For the text-containing cell, return its midpoint in (x, y) coordinate format. 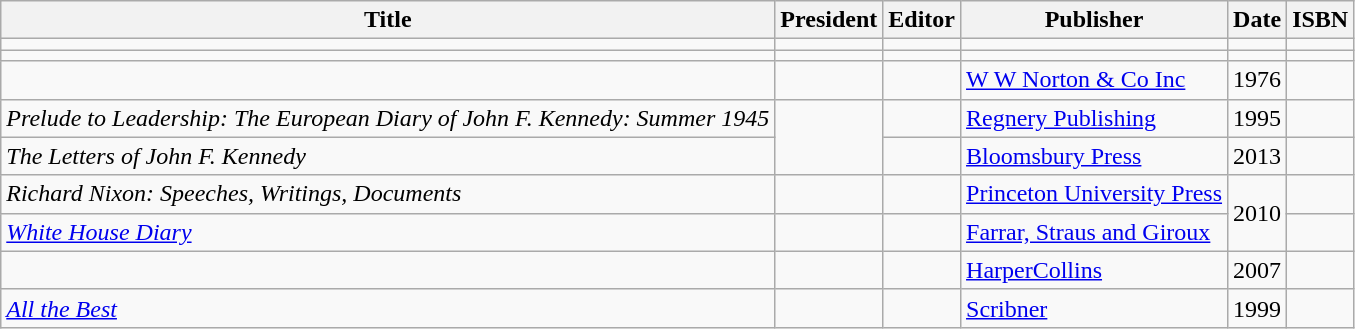
Bloomsbury Press (1094, 156)
Title (388, 20)
Publisher (1094, 20)
White House Diary (388, 232)
1976 (1258, 80)
1999 (1258, 308)
All the Best (388, 308)
W W Norton & Co Inc (1094, 80)
Prelude to Leadership: The European Diary of John F. Kennedy: Summer 1945 (388, 118)
2010 (1258, 213)
Scribner (1094, 308)
ISBN (1320, 20)
2007 (1258, 270)
The Letters of John F. Kennedy (388, 156)
2013 (1258, 156)
President (829, 20)
Regnery Publishing (1094, 118)
Date (1258, 20)
Editor (922, 20)
Richard Nixon: Speeches, Writings, Documents (388, 194)
HarperCollins (1094, 270)
Farrar, Straus and Giroux (1094, 232)
Princeton University Press (1094, 194)
1995 (1258, 118)
